Detect which cell encompasses the target text, then output its [X, Y] center coordinate. 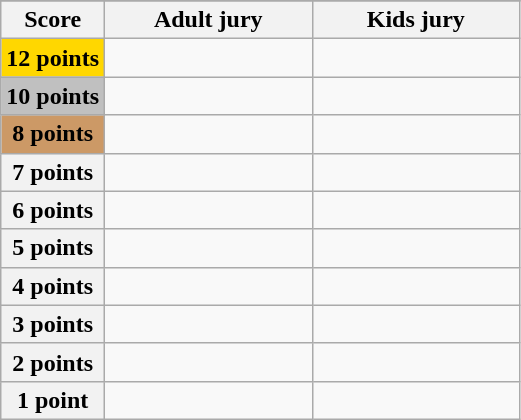
5 points [53, 248]
Adult jury [209, 20]
Score [53, 20]
10 points [53, 96]
Kids jury [416, 20]
12 points [53, 58]
4 points [53, 286]
1 point [53, 400]
8 points [53, 134]
2 points [53, 362]
3 points [53, 324]
7 points [53, 172]
6 points [53, 210]
